Extract the [x, y] coordinate from the center of the cell holding the provided text.  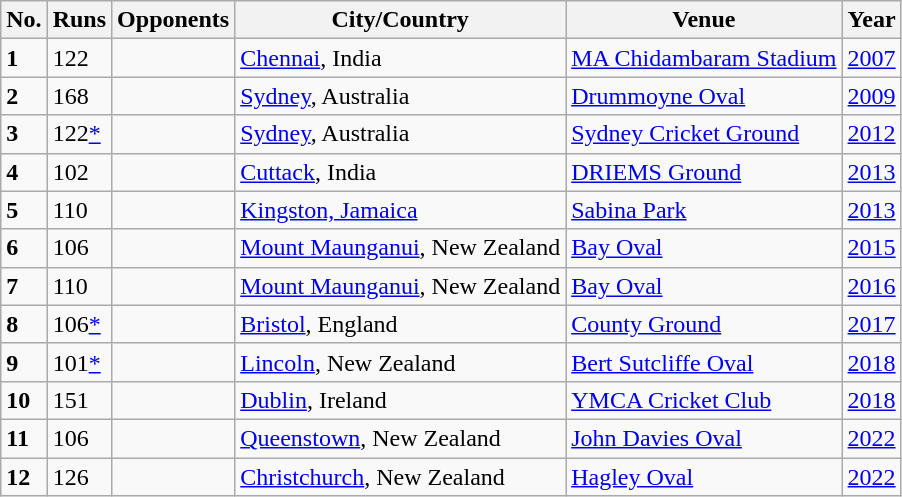
YMCA Cricket Club [704, 400]
4 [24, 172]
168 [79, 96]
Sydney Cricket Ground [704, 134]
Bert Sutcliffe Oval [704, 362]
2007 [872, 58]
101* [79, 362]
Year [872, 20]
Christchurch, New Zealand [400, 477]
Kingston, Jamaica [400, 210]
DRIEMS Ground [704, 172]
No. [24, 20]
John Davies Oval [704, 438]
2 [24, 96]
2012 [872, 134]
5 [24, 210]
122 [79, 58]
126 [79, 477]
Venue [704, 20]
2009 [872, 96]
3 [24, 134]
Drummoyne Oval [704, 96]
106* [79, 324]
Chennai, India [400, 58]
Lincoln, New Zealand [400, 362]
Cuttack, India [400, 172]
10 [24, 400]
2017 [872, 324]
102 [79, 172]
1 [24, 58]
122* [79, 134]
Runs [79, 20]
6 [24, 248]
2015 [872, 248]
MA Chidambaram Stadium [704, 58]
County Ground [704, 324]
Bristol, England [400, 324]
2016 [872, 286]
8 [24, 324]
9 [24, 362]
Hagley Oval [704, 477]
11 [24, 438]
Sabina Park [704, 210]
Dublin, Ireland [400, 400]
City/Country [400, 20]
7 [24, 286]
Opponents [174, 20]
151 [79, 400]
Queenstown, New Zealand [400, 438]
12 [24, 477]
